Return [X, Y] of the center of cell containing provided text 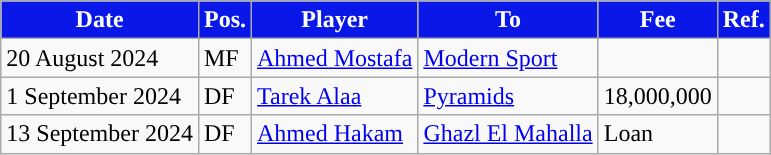
Fee [658, 20]
13 September 2024 [100, 134]
Ahmed Mostafa [335, 58]
MF [224, 58]
1 September 2024 [100, 96]
18,000,000 [658, 96]
Player [335, 20]
Modern Sport [508, 58]
Ahmed Hakam [335, 134]
Ghazl El Mahalla [508, 134]
To [508, 20]
Pos. [224, 20]
Tarek Alaa [335, 96]
Pyramids [508, 96]
Date [100, 20]
20 August 2024 [100, 58]
Ref. [744, 20]
Loan [658, 134]
